Locate the cell with the specified text and output its [X, Y] center coordinate. 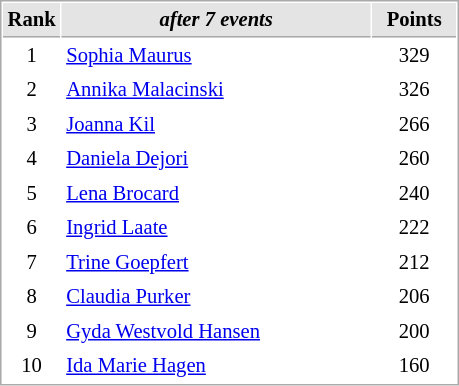
Ingrid Laate [216, 228]
266 [414, 124]
329 [414, 56]
8 [32, 296]
212 [414, 262]
Lena Brocard [216, 194]
Points [414, 20]
Annika Malacinski [216, 90]
Daniela Dejori [216, 158]
3 [32, 124]
222 [414, 228]
Joanna Kil [216, 124]
Gyda Westvold Hansen [216, 332]
Sophia Maurus [216, 56]
160 [414, 366]
after 7 events [216, 20]
2 [32, 90]
200 [414, 332]
10 [32, 366]
5 [32, 194]
6 [32, 228]
Rank [32, 20]
260 [414, 158]
206 [414, 296]
Claudia Purker [216, 296]
Ida Marie Hagen [216, 366]
240 [414, 194]
Trine Goepfert [216, 262]
9 [32, 332]
1 [32, 56]
4 [32, 158]
326 [414, 90]
7 [32, 262]
